Locate the cell with the specified text and output its (x, y) center coordinate. 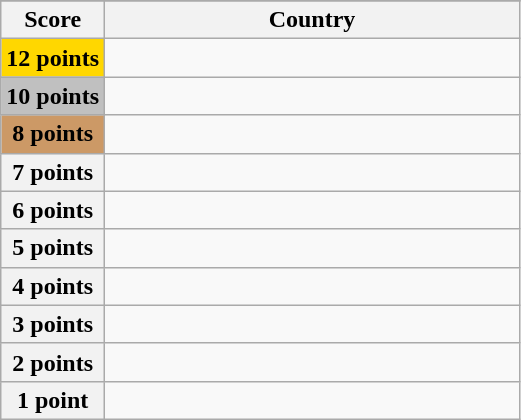
2 points (53, 362)
5 points (53, 248)
7 points (53, 172)
8 points (53, 134)
3 points (53, 324)
Country (312, 20)
6 points (53, 210)
12 points (53, 58)
4 points (53, 286)
Score (53, 20)
1 point (53, 400)
10 points (53, 96)
